Return the [X, Y] coordinate for the center point of the cell that contains the specified text.  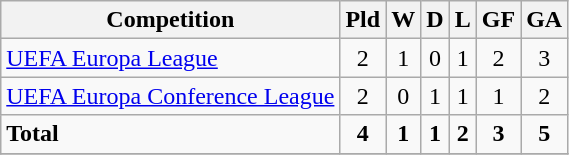
UEFA Europa Conference League [170, 96]
D [435, 20]
Pld [363, 20]
Competition [170, 20]
GF [498, 20]
UEFA Europa League [170, 58]
5 [544, 134]
4 [363, 134]
GA [544, 20]
Total [170, 134]
L [462, 20]
W [404, 20]
